Search for the cell housing the specified text and yield its (x, y) center coordinate. 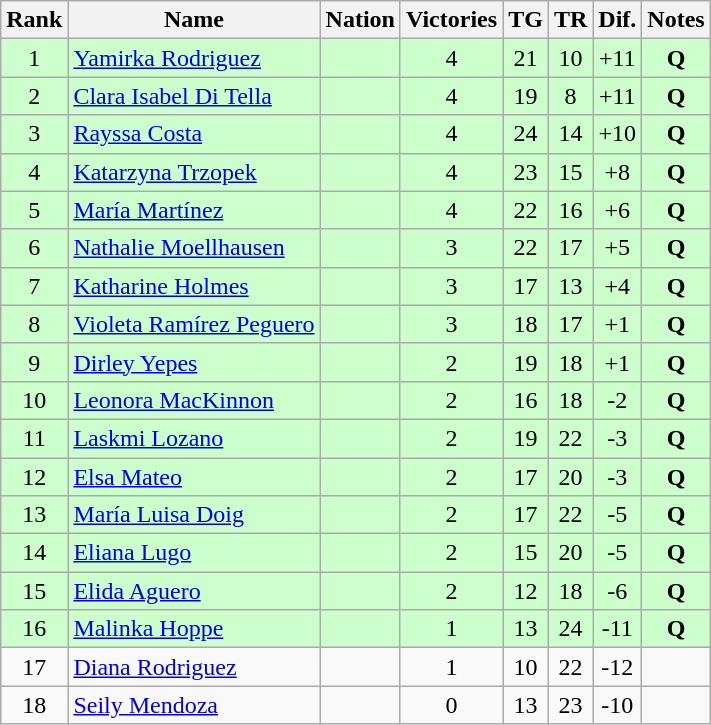
+6 (618, 210)
Nation (360, 20)
Seily Mendoza (194, 705)
Clara Isabel Di Tella (194, 96)
Katarzyna Trzopek (194, 172)
Name (194, 20)
5 (34, 210)
Diana Rodriguez (194, 667)
21 (526, 58)
Rank (34, 20)
Elsa Mateo (194, 477)
Katharine Holmes (194, 286)
Dirley Yepes (194, 362)
-6 (618, 591)
Elida Aguero (194, 591)
Laskmi Lozano (194, 438)
+10 (618, 134)
María Luisa Doig (194, 515)
Leonora MacKinnon (194, 400)
Malinka Hoppe (194, 629)
9 (34, 362)
Dif. (618, 20)
11 (34, 438)
Violeta Ramírez Peguero (194, 324)
María Martínez (194, 210)
-12 (618, 667)
Victories (451, 20)
7 (34, 286)
Notes (676, 20)
TG (526, 20)
Yamirka Rodriguez (194, 58)
-11 (618, 629)
+5 (618, 248)
+4 (618, 286)
6 (34, 248)
-2 (618, 400)
Nathalie Moellhausen (194, 248)
+8 (618, 172)
-10 (618, 705)
TR (570, 20)
Eliana Lugo (194, 553)
Rayssa Costa (194, 134)
0 (451, 705)
